Identify which cell holds the provided text, then report its (X, Y) central coordinate. 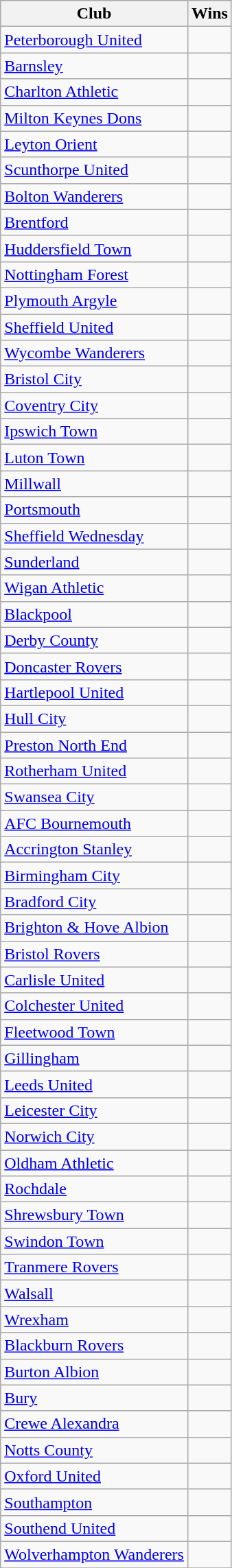
Milton Keynes Dons (95, 118)
AFC Bournemouth (95, 823)
Derby County (95, 640)
Leeds United (95, 1084)
Hull City (95, 718)
Peterborough United (95, 40)
Wrexham (95, 1320)
Sheffield Wednesday (95, 536)
Norwich City (95, 1136)
Sunderland (95, 562)
Swansea City (95, 797)
Millwall (95, 484)
Coventry City (95, 406)
Wycombe Wanderers (95, 353)
Swindon Town (95, 1241)
Walsall (95, 1294)
Nottingham Forest (95, 274)
Blackpool (95, 614)
Luton Town (95, 458)
Southend United (95, 1528)
Crewe Alexandra (95, 1424)
Fleetwood Town (95, 1032)
Club (95, 14)
Plymouth Argyle (95, 301)
Birmingham City (95, 876)
Bristol City (95, 379)
Gillingham (95, 1058)
Burton Albion (95, 1372)
Leicester City (95, 1110)
Bolton Wanderers (95, 196)
Carlisle United (95, 980)
Charlton Athletic (95, 92)
Wins (209, 14)
Colchester United (95, 1006)
Leyton Orient (95, 144)
Rochdale (95, 1189)
Accrington Stanley (95, 850)
Huddersfield Town (95, 248)
Wigan Athletic (95, 588)
Oldham Athletic (95, 1163)
Rotherham United (95, 771)
Southampton (95, 1502)
Bury (95, 1398)
Notts County (95, 1450)
Tranmere Rovers (95, 1267)
Doncaster Rovers (95, 666)
Shrewsbury Town (95, 1215)
Blackburn Rovers (95, 1346)
Bradford City (95, 902)
Bristol Rovers (95, 954)
Ipswich Town (95, 432)
Brentford (95, 222)
Portsmouth (95, 510)
Sheffield United (95, 327)
Hartlepool United (95, 692)
Wolverhampton Wanderers (95, 1554)
Preston North End (95, 745)
Barnsley (95, 66)
Brighton & Hove Albion (95, 928)
Oxford United (95, 1476)
Scunthorpe United (95, 170)
